Return [X, Y] of the center of cell containing provided text 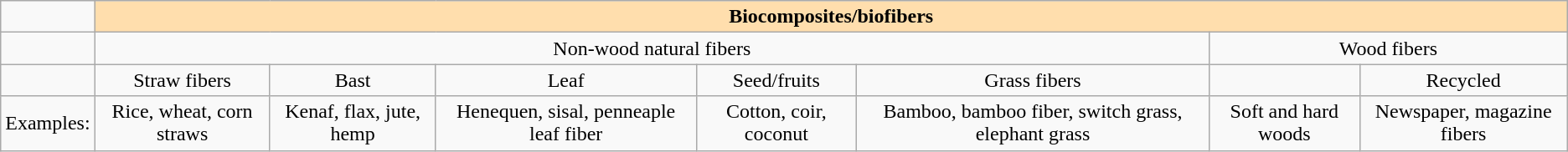
Wood fibers [1388, 48]
Leaf [566, 80]
Cotton, coir, coconut [776, 124]
Newspaper, magazine fibers [1463, 124]
Bast [353, 80]
Non-wood natural fibers [652, 48]
Bamboo, bamboo fiber, switch grass, elephant grass [1034, 124]
Straw fibers [183, 80]
Soft and hard woods [1284, 124]
Seed/fruits [776, 80]
Rice, wheat, corn straws [183, 124]
Kenaf, flax, jute, hemp [353, 124]
Examples: [48, 124]
Grass fibers [1034, 80]
Biocomposites/biofibers [831, 17]
Henequen, sisal, penneaple leaf fiber [566, 124]
Recycled [1463, 80]
